Search for the cell housing the specified text and yield its [x, y] center coordinate. 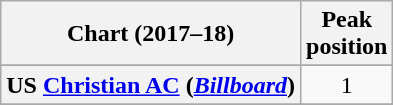
Chart (2017–18) [151, 34]
1 [347, 85]
Peak position [347, 34]
US Christian AC (Billboard) [151, 85]
